Find where the given text appears and provide that cell's center as (X, Y) coordinate. 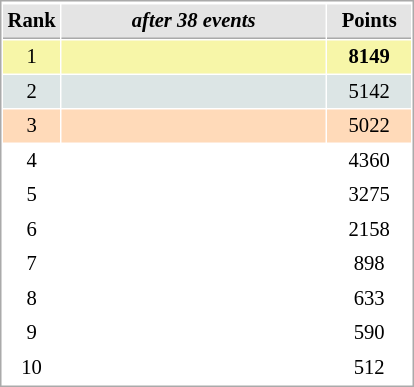
2 (32, 92)
Rank (32, 21)
4360 (369, 160)
633 (369, 298)
10 (32, 368)
3275 (369, 194)
8149 (369, 56)
4 (32, 160)
Points (369, 21)
2158 (369, 230)
590 (369, 332)
5142 (369, 92)
3 (32, 126)
1 (32, 56)
5 (32, 194)
after 38 events (194, 21)
7 (32, 264)
9 (32, 332)
6 (32, 230)
8 (32, 298)
512 (369, 368)
898 (369, 264)
5022 (369, 126)
